Identify which cell holds the provided text, then report its (x, y) central coordinate. 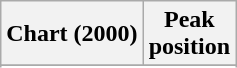
Peakposition (189, 34)
Chart (2000) (72, 34)
